From the cell containing the given text, extract its center point as (x, y) coordinate. 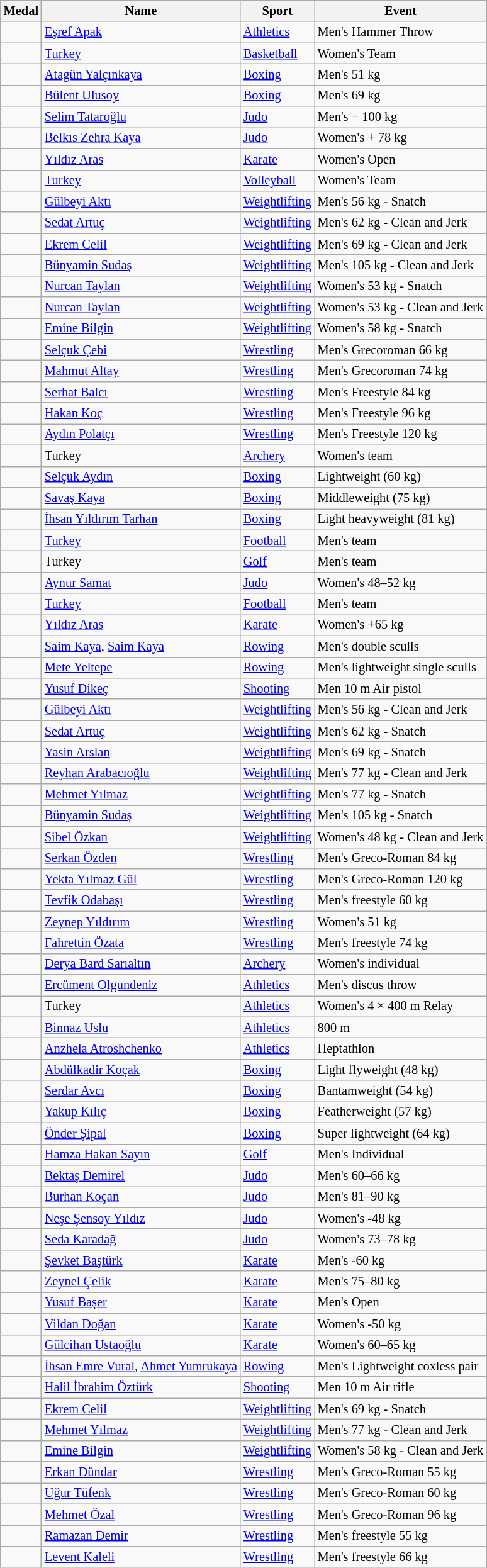
Men's 60–66 kg (400, 1175)
Men's 56 kg - Snatch (400, 201)
Men's freestyle 74 kg (400, 943)
Önder Şipal (141, 1133)
Volleyball (277, 181)
Heptathlon (400, 1049)
Men's 75–80 kg (400, 1282)
Yakup Kılıç (141, 1112)
Belkıs Zehra Kaya (141, 138)
Yasin Arslan (141, 752)
Saim Kaya, Saim Kaya (141, 646)
Zeynel Çelik (141, 1282)
Vildan Doğan (141, 1324)
Anzhela Atroshchenko (141, 1049)
Men's 62 kg - Clean and Jerk (400, 223)
Men's 69 kg (400, 96)
Men's Greco-Roman 55 kg (400, 1472)
Erkan Dündar (141, 1472)
Men's 51 kg (400, 74)
Halil İbrahim Öztürk (141, 1387)
Men's 77 kg - Snatch (400, 795)
Mahmut Altay (141, 371)
Men's Grecoroman 74 kg (400, 371)
Women's 58 kg - Clean and Jerk (400, 1451)
Light heavyweight (81 kg) (400, 519)
Basketball (277, 53)
Men's Lightweight coxless pair (400, 1366)
Abdülkadir Koçak (141, 1070)
Super lightweight (64 kg) (400, 1133)
Bektaş Demirel (141, 1175)
Men's double sculls (400, 646)
İhsan Yıldırım Tarhan (141, 519)
Hamza Hakan Sayın (141, 1155)
Savaş Kaya (141, 498)
Medal (21, 11)
Zeynep Yıldırım (141, 922)
Women's 51 kg (400, 922)
Men's 105 kg - Clean and Jerk (400, 265)
Men's Freestyle 120 kg (400, 434)
Binnaz Uslu (141, 1028)
Men's lightweight single sculls (400, 668)
Men's + 100 kg (400, 117)
Men's 105 kg - Snatch (400, 815)
Serhat Balcı (141, 392)
Men's 81–90 kg (400, 1197)
Ercüment Olgundeniz (141, 985)
Middleweight (75 kg) (400, 498)
Aynur Samat (141, 583)
Mehmet Özal (141, 1515)
Men's 56 kg - Clean and Jerk (400, 710)
Men's discus throw (400, 985)
Mete Yeltepe (141, 668)
Fahrettin Özata (141, 943)
Lightweight (60 kg) (400, 477)
Women's 4 × 400 m Relay (400, 1006)
Burhan Koçan (141, 1197)
Ramazan Demir (141, 1536)
Yekta Yılmaz Gül (141, 879)
Bantamweight (54 kg) (400, 1091)
İhsan Emre Vural, Ahmet Yumrukaya (141, 1366)
Women's + 78 kg (400, 138)
Women's 48–52 kg (400, 583)
Bülent Ulusoy (141, 96)
Hakan Koç (141, 413)
Women's 60–65 kg (400, 1345)
Neşe Şensoy Yıldız (141, 1218)
Women's +65 kg (400, 625)
Uğur Tüfenk (141, 1493)
Yusuf Dikeç (141, 688)
Men's Individual (400, 1155)
Men's -60 kg (400, 1260)
800 m (400, 1028)
Light flyweight (48 kg) (400, 1070)
Men's Freestyle 84 kg (400, 392)
Men's Greco-Roman 60 kg (400, 1493)
Men's 69 kg - Clean and Jerk (400, 244)
Name (141, 11)
Men's Grecoroman 66 kg (400, 350)
Sibel Özkan (141, 837)
Serkan Özden (141, 858)
Men 10 m Air pistol (400, 688)
Serdar Avcı (141, 1091)
Men 10 m Air rifle (400, 1387)
Men's Greco-Roman 120 kg (400, 879)
Featherweight (57 kg) (400, 1112)
Women's team (400, 456)
Women's 53 kg - Clean and Jerk (400, 308)
Women's 58 kg - Snatch (400, 328)
Yusuf Başer (141, 1302)
Selçuk Çebi (141, 350)
Eşref Apak (141, 32)
Men's 62 kg - Snatch (400, 731)
Women's Open (400, 159)
Reyhan Arabacıoğlu (141, 773)
Men's Greco-Roman 84 kg (400, 858)
Seda Karadağ (141, 1239)
Tevfik Odabaşı (141, 900)
Men's freestyle 55 kg (400, 1536)
Women's -48 kg (400, 1218)
Atagün Yalçınkaya (141, 74)
Men's Open (400, 1302)
Men's freestyle 60 kg (400, 900)
Gülcihan Ustaoğlu (141, 1345)
Men's Freestyle 96 kg (400, 413)
Women's 48 kg - Clean and Jerk (400, 837)
Men's freestyle 66 kg (400, 1557)
Aydın Polatçı (141, 434)
Event (400, 11)
Women's 73–78 kg (400, 1239)
Şevket Baştürk (141, 1260)
Selçuk Aydın (141, 477)
Men's Hammer Throw (400, 32)
Men's Greco-Roman 96 kg (400, 1515)
Levent Kaleli (141, 1557)
Sport (277, 11)
Women's individual (400, 964)
Women's -50 kg (400, 1324)
Selim Tataroğlu (141, 117)
Women's 53 kg - Snatch (400, 286)
Derya Bard Sarıaltın (141, 964)
